Return the [X, Y] coordinate for the center point of the cell that contains the specified text.  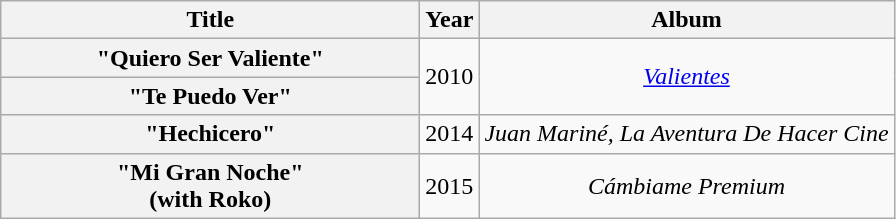
2015 [450, 186]
Cámbiame Premium [686, 186]
"Hechicero" [210, 134]
"Te Puedo Ver" [210, 96]
2010 [450, 77]
"Quiero Ser Valiente" [210, 58]
Album [686, 20]
"Mi Gran Noche"(with Roko) [210, 186]
Juan Mariné, La Aventura De Hacer Cine [686, 134]
Year [450, 20]
Valientes [686, 77]
Title [210, 20]
2014 [450, 134]
